Capture the cell that displays the provided text and extract its (x, y) central coordinate. 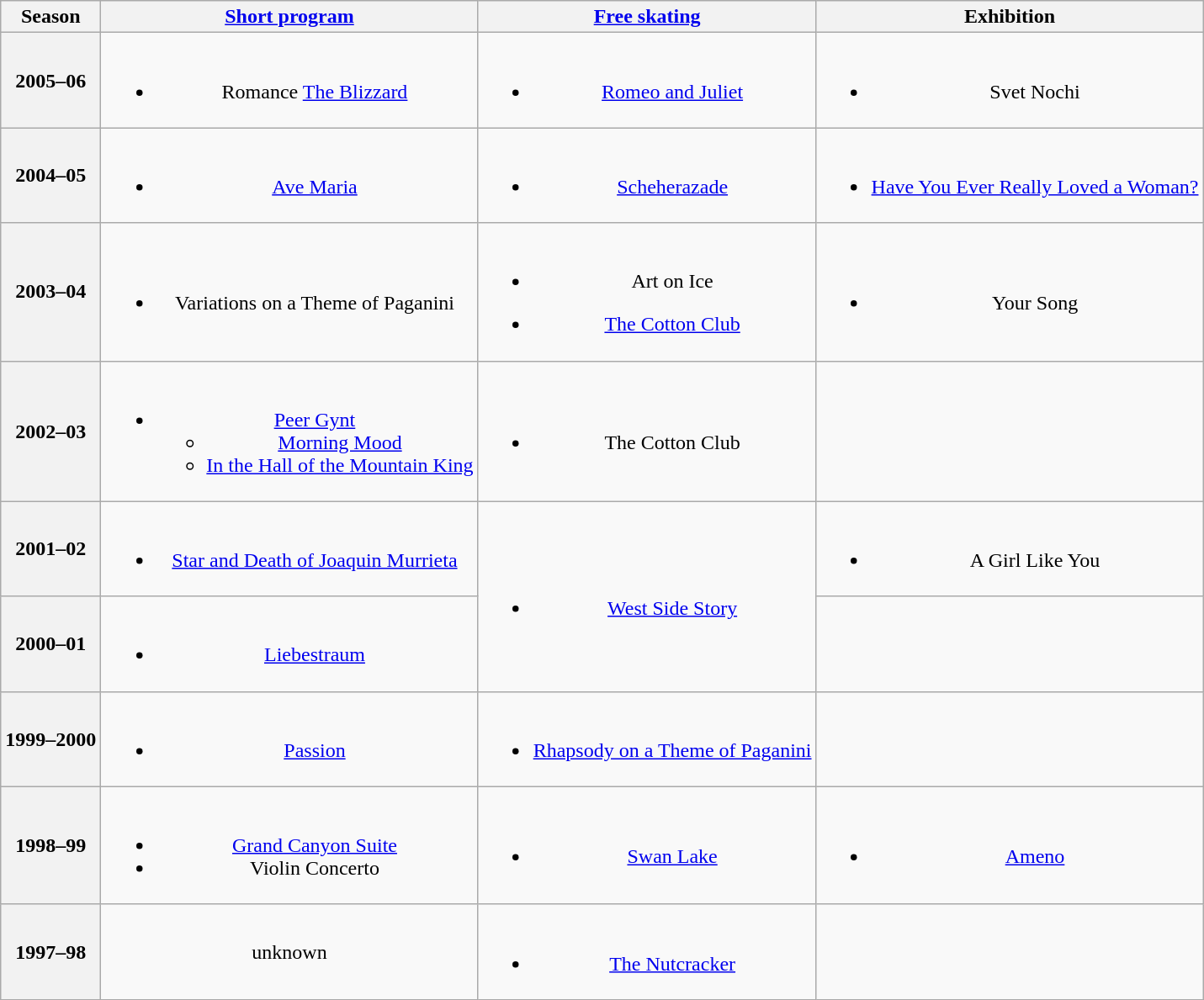
Romance The Blizzard (289, 81)
Ave Maria (289, 175)
Short program (289, 17)
A Girl Like You (1010, 548)
Grand Canyon Suite Violin Concerto (289, 845)
The Cotton Club (647, 431)
2001–02 (50, 548)
Liebestraum (289, 644)
Swan Lake (647, 845)
2005–06 (50, 81)
Romeo and Juliet (647, 81)
2000–01 (50, 644)
1999–2000 (50, 738)
Star and Death of Joaquin Murrieta (289, 548)
Your Song (1010, 292)
Scheherazade (647, 175)
unknown (289, 952)
Free skating (647, 17)
Have You Ever Really Loved a Woman? (1010, 175)
Exhibition (1010, 17)
1998–99 (50, 845)
1997–98 (50, 952)
The Nutcracker (647, 952)
2003–04 (50, 292)
Art on Ice The Cotton Club (647, 292)
Peer Gynt Morning MoodIn the Hall of the Mountain King (289, 431)
Svet Nochi (1010, 81)
2002–03 (50, 431)
Passion (289, 738)
Rhapsody on a Theme of Paganini (647, 738)
West Side Story (647, 596)
Ameno (1010, 845)
2004–05 (50, 175)
Season (50, 17)
Variations on a Theme of Paganini (289, 292)
